Extract the (x, y) coordinate from the center of the cell holding the provided text.  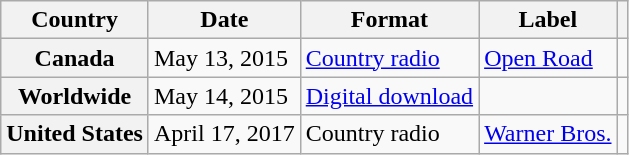
Open Road (548, 58)
May 14, 2015 (224, 96)
Label (548, 20)
United States (75, 134)
Country (75, 20)
April 17, 2017 (224, 134)
Worldwide (75, 96)
Warner Bros. (548, 134)
Date (224, 20)
Format (389, 20)
Canada (75, 58)
Digital download (389, 96)
May 13, 2015 (224, 58)
